From the cell containing the given text, extract its center point as (x, y) coordinate. 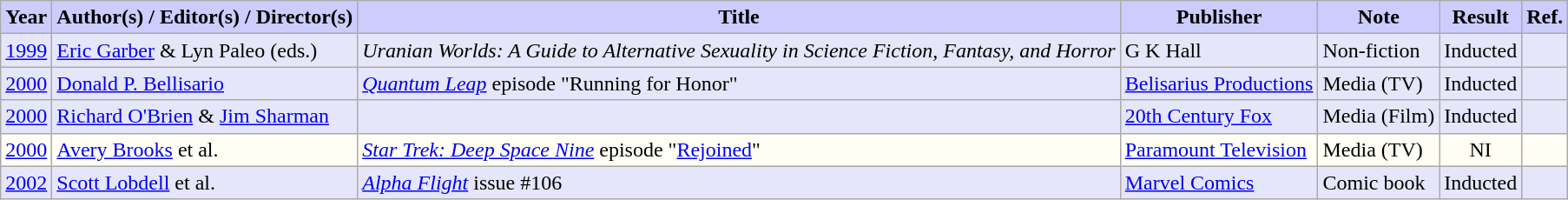
Richard O'Brien & Jim Sharman (205, 117)
Comic book (1379, 183)
Paramount Television (1219, 150)
NI (1481, 150)
Media (Film) (1379, 117)
Marvel Comics (1219, 183)
Ref. (1545, 17)
Non-fiction (1379, 50)
Star Trek: Deep Space Nine episode "Rejoined" (740, 150)
Scott Lobdell et al. (205, 183)
Alpha Flight issue #106 (740, 183)
20th Century Fox (1219, 117)
Publisher (1219, 17)
G K Hall (1219, 50)
Quantum Leap episode "Running for Honor" (740, 83)
Uranian Worlds: A Guide to Alternative Sexuality in Science Fiction, Fantasy, and Horror (740, 50)
Eric Garber & Lyn Paleo (eds.) (205, 50)
2002 (26, 183)
1999 (26, 50)
Avery Brooks et al. (205, 150)
Title (740, 17)
Author(s) / Editor(s) / Director(s) (205, 17)
Result (1481, 17)
Year (26, 17)
Note (1379, 17)
Belisarius Productions (1219, 83)
Donald P. Bellisario (205, 83)
